Locate the cell with the specified text and output its (x, y) center coordinate. 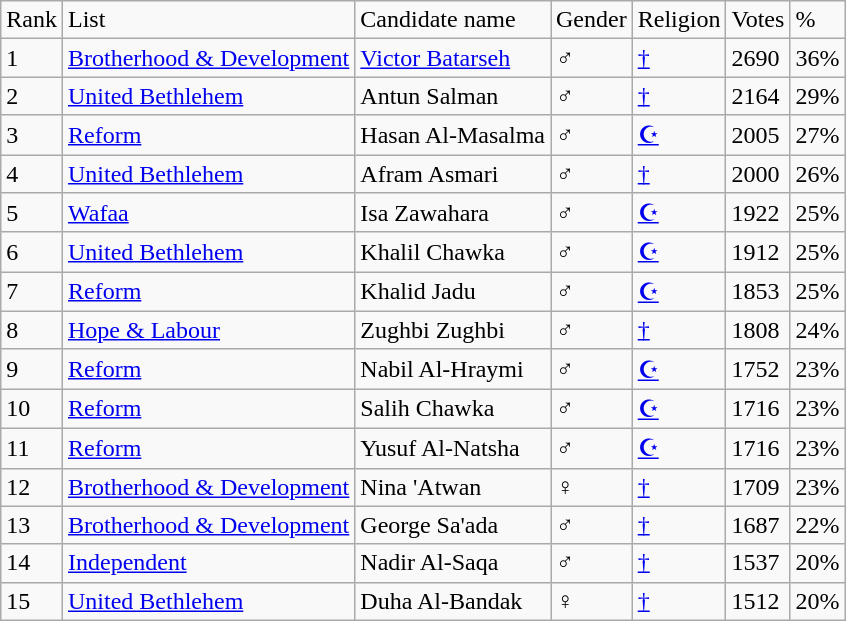
George Sa'ada (453, 525)
10 (32, 409)
Afram Asmari (453, 173)
Khalid Jadu (453, 292)
29% (818, 96)
1912 (758, 252)
Nina 'Atwan (453, 487)
9 (32, 369)
14 (32, 563)
15 (32, 601)
1853 (758, 292)
Zughbi Zughbi (453, 330)
Duha Al-Bandak (453, 601)
1 (32, 58)
2690 (758, 58)
1537 (758, 563)
24% (818, 330)
Rank (32, 20)
Yusuf Al-Natsha (453, 448)
Religion (679, 20)
1752 (758, 369)
13 (32, 525)
2000 (758, 173)
Gender (591, 20)
Wafaa (208, 213)
7 (32, 292)
Nabil Al-Hraymi (453, 369)
1709 (758, 487)
Candidate name (453, 20)
5 (32, 213)
1808 (758, 330)
2164 (758, 96)
22% (818, 525)
2 (32, 96)
8 (32, 330)
List (208, 20)
12 (32, 487)
11 (32, 448)
27% (818, 135)
% (818, 20)
3 (32, 135)
Independent (208, 563)
Salih Chawka (453, 409)
1922 (758, 213)
Nadir Al-Saqa (453, 563)
1512 (758, 601)
Hope & Labour (208, 330)
4 (32, 173)
26% (818, 173)
Antun Salman (453, 96)
Isa Zawahara (453, 213)
Victor Batarseh (453, 58)
6 (32, 252)
Hasan Al-Masalma (453, 135)
1687 (758, 525)
2005 (758, 135)
36% (818, 58)
Khalil Chawka (453, 252)
Votes (758, 20)
